Search for the cell housing the specified text and yield its (x, y) center coordinate. 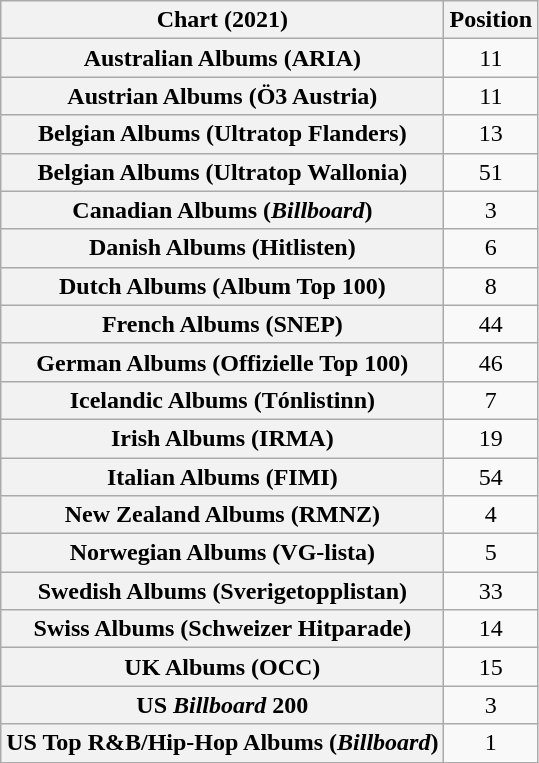
19 (491, 438)
Norwegian Albums (VG-lista) (222, 553)
Swedish Albums (Sverigetopplistan) (222, 591)
13 (491, 134)
8 (491, 286)
5 (491, 553)
Australian Albums (ARIA) (222, 58)
4 (491, 515)
Danish Albums (Hitlisten) (222, 248)
US Top R&B/Hip-Hop Albums (Billboard) (222, 743)
Dutch Albums (Album Top 100) (222, 286)
Swiss Albums (Schweizer Hitparade) (222, 629)
6 (491, 248)
German Albums (Offizielle Top 100) (222, 362)
Irish Albums (IRMA) (222, 438)
1 (491, 743)
French Albums (SNEP) (222, 324)
54 (491, 477)
US Billboard 200 (222, 705)
14 (491, 629)
New Zealand Albums (RMNZ) (222, 515)
Belgian Albums (Ultratop Wallonia) (222, 172)
44 (491, 324)
7 (491, 400)
51 (491, 172)
Chart (2021) (222, 20)
Austrian Albums (Ö3 Austria) (222, 96)
UK Albums (OCC) (222, 667)
Icelandic Albums (Tónlistinn) (222, 400)
Italian Albums (FIMI) (222, 477)
Position (491, 20)
46 (491, 362)
15 (491, 667)
33 (491, 591)
Belgian Albums (Ultratop Flanders) (222, 134)
Canadian Albums (Billboard) (222, 210)
